Determine the (X, Y) coordinate at the center of the cell enclosing the given text.  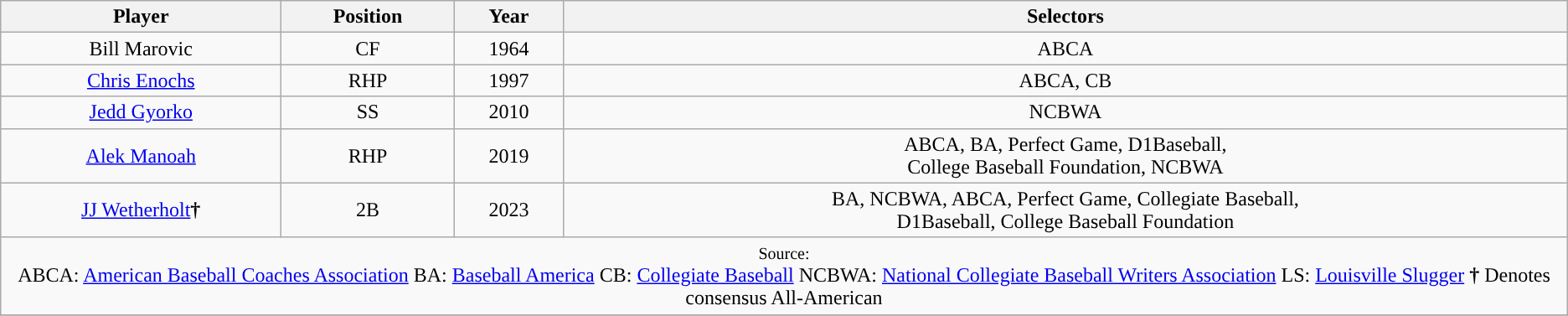
SS (369, 112)
CF (369, 49)
ABCA, BA, Perfect Game, D1Baseball, College Baseball Foundation, NCBWA (1065, 156)
Position (369, 17)
JJ Wetherholt† (141, 210)
NCBWA (1065, 112)
2B (369, 210)
Jedd Gyorko (141, 112)
2023 (508, 210)
ABCA (1065, 49)
2019 (508, 156)
Year (508, 17)
BA, NCBWA, ABCA, Perfect Game, Collegiate Baseball, D1Baseball, College Baseball Foundation (1065, 210)
Alek Manoah (141, 156)
Player (141, 17)
Bill Marovic (141, 49)
Selectors (1065, 17)
Chris Enochs (141, 80)
2010 (508, 112)
ABCA, CB (1065, 80)
1964 (508, 49)
1997 (508, 80)
